Find where the given text appears and provide that cell's center as [X, Y] coordinate. 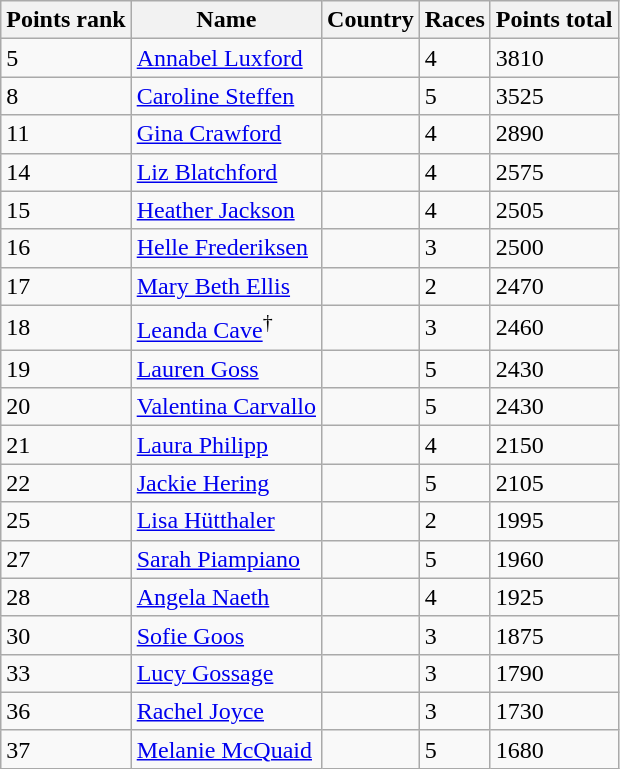
36 [66, 711]
15 [66, 210]
19 [66, 369]
1960 [554, 559]
11 [66, 134]
1995 [554, 521]
2460 [554, 328]
22 [66, 483]
Points rank [66, 20]
3810 [554, 58]
1925 [554, 597]
28 [66, 597]
18 [66, 328]
Races [454, 20]
Lucy Gossage [226, 673]
2890 [554, 134]
Gina Crawford [226, 134]
2105 [554, 483]
Name [226, 20]
16 [66, 248]
Points total [554, 20]
17 [66, 286]
37 [66, 749]
27 [66, 559]
Melanie McQuaid [226, 749]
2575 [554, 172]
Leanda Cave† [226, 328]
Annabel Luxford [226, 58]
Rachel Joyce [226, 711]
20 [66, 407]
30 [66, 635]
14 [66, 172]
Mary Beth Ellis [226, 286]
1790 [554, 673]
Helle Frederiksen [226, 248]
1875 [554, 635]
Jackie Hering [226, 483]
Laura Philipp [226, 445]
Lisa Hütthaler [226, 521]
1730 [554, 711]
8 [66, 96]
3525 [554, 96]
33 [66, 673]
Liz Blatchford [226, 172]
2500 [554, 248]
Valentina Carvallo [226, 407]
Sarah Piampiano [226, 559]
Sofie Goos [226, 635]
Country [371, 20]
Heather Jackson [226, 210]
2470 [554, 286]
Caroline Steffen [226, 96]
21 [66, 445]
2150 [554, 445]
25 [66, 521]
2505 [554, 210]
Angela Naeth [226, 597]
1680 [554, 749]
Lauren Goss [226, 369]
